Find where the given text appears and provide that cell's center as (X, Y) coordinate. 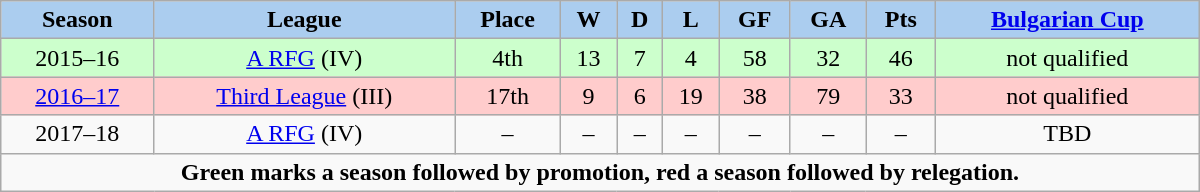
58 (754, 58)
TBD (1067, 134)
D (640, 20)
GF (754, 20)
13 (588, 58)
6 (640, 96)
17th (508, 96)
W (588, 20)
Third League (III) (304, 96)
19 (691, 96)
L (691, 20)
Green marks a season followed by promotion, red a season followed by relegation. (600, 172)
33 (900, 96)
38 (754, 96)
46 (900, 58)
Place (508, 20)
79 (828, 96)
4th (508, 58)
4 (691, 58)
Pts (900, 20)
32 (828, 58)
Season (78, 20)
League (304, 20)
GA (828, 20)
9 (588, 96)
7 (640, 58)
2015–16 (78, 58)
Bulgarian Cup (1067, 20)
2017–18 (78, 134)
2016–17 (78, 96)
